Provide the [x, y] coordinate of the cell's center where the given text is located.  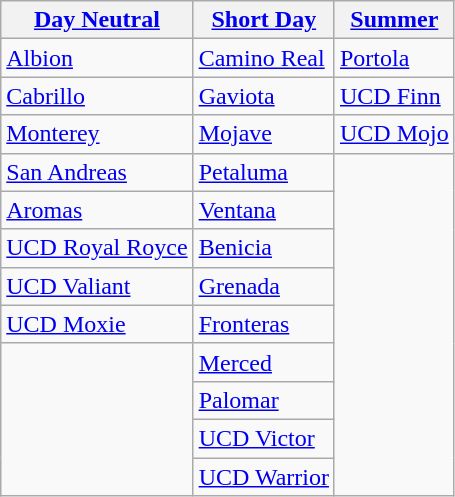
Cabrillo [97, 96]
Grenada [264, 286]
Gaviota [264, 96]
Camino Real [264, 58]
Fronteras [264, 324]
Benicia [264, 248]
Summer [394, 20]
UCD Mojo [394, 134]
Mojave [264, 134]
Merced [264, 362]
UCD Finn [394, 96]
UCD Warrior [264, 477]
Day Neutral [97, 20]
UCD Valiant [97, 286]
Palomar [264, 400]
Petaluma [264, 172]
UCD Royal Royce [97, 248]
San Andreas [97, 172]
Monterey [97, 134]
Aromas [97, 210]
Portola [394, 58]
Albion [97, 58]
Ventana [264, 210]
UCD Moxie [97, 324]
UCD Victor [264, 438]
Short Day [264, 20]
